Return (x, y) of the center of cell containing provided text 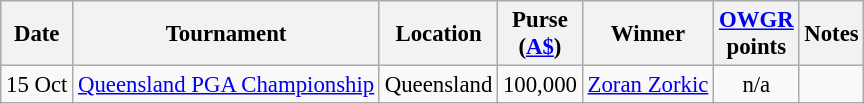
100,000 (540, 85)
Notes (832, 34)
OWGRpoints (756, 34)
Zoran Zorkic (648, 85)
Winner (648, 34)
Queensland (438, 85)
Queensland PGA Championship (226, 85)
Date (37, 34)
Purse(A$) (540, 34)
Tournament (226, 34)
Location (438, 34)
15 Oct (37, 85)
n/a (756, 85)
